Search for the cell housing the specified text and yield its (X, Y) center coordinate. 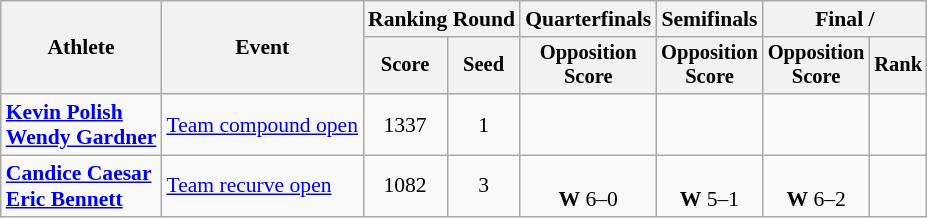
1337 (405, 124)
Seed (484, 66)
1082 (405, 186)
Candice CaesarEric Bennett (82, 186)
Quarterfinals (588, 19)
Team recurve open (262, 186)
W 6–2 (816, 186)
Ranking Round (442, 19)
Event (262, 48)
Score (405, 66)
W 6–0 (588, 186)
W 5–1 (710, 186)
Team compound open (262, 124)
Final / (845, 19)
Kevin PolishWendy Gardner (82, 124)
Rank (898, 66)
3 (484, 186)
Semifinals (710, 19)
Athlete (82, 48)
1 (484, 124)
